Return (X, Y) of the center of cell containing provided text 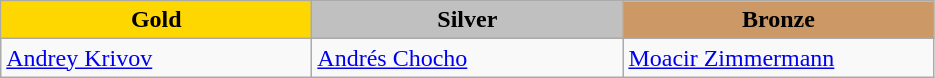
Silver (468, 20)
Gold (156, 20)
Bronze (778, 20)
Andrey Krivov (156, 58)
Moacir Zimmermann (778, 58)
Andrés Chocho (468, 58)
